Determine the (X, Y) coordinate at the center of the cell enclosing the given text.  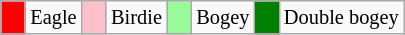
Bogey (222, 17)
Eagle (53, 17)
Double bogey (342, 17)
Birdie (136, 17)
